Search for the cell housing the specified text and yield its [x, y] center coordinate. 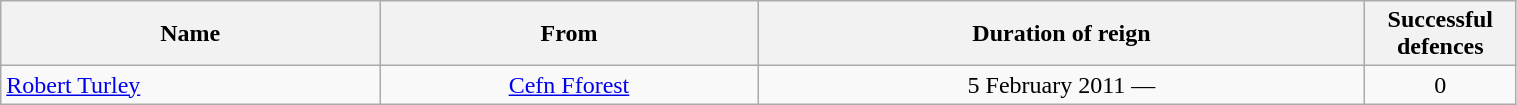
0 [1440, 85]
Name [190, 34]
Robert Turley [190, 85]
Duration of reign [1061, 34]
5 February 2011 — [1061, 85]
From [570, 34]
Successful defences [1440, 34]
Cefn Fforest [570, 85]
